Find where the given text appears and provide that cell's center as (X, Y) coordinate. 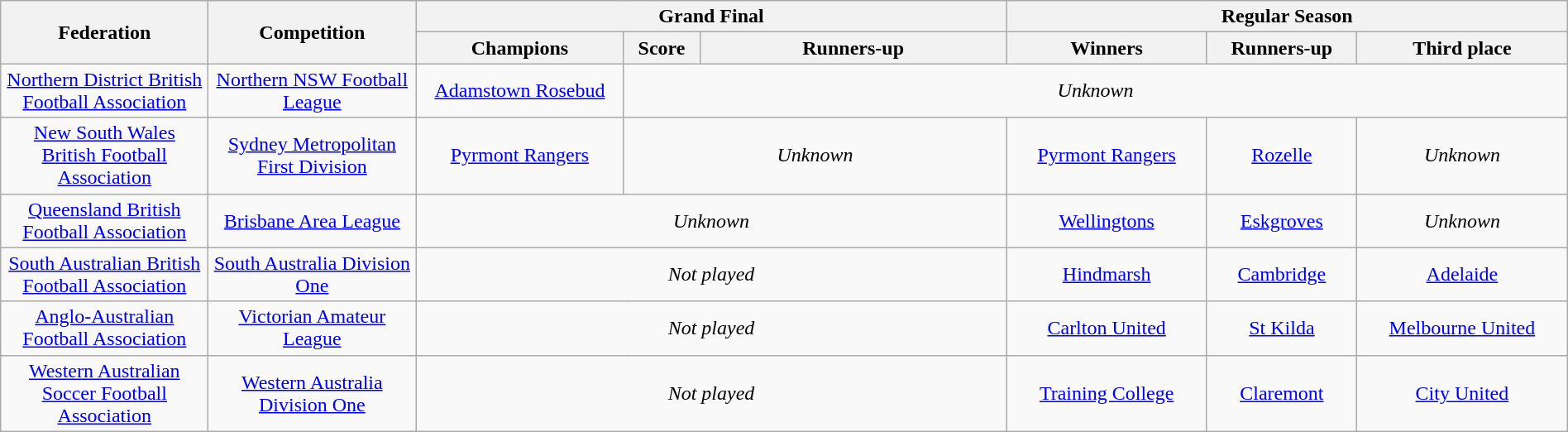
Rozelle (1282, 156)
Grand Final (711, 17)
St Kilda (1282, 328)
Champions (519, 48)
Regular Season (1287, 17)
Wellingtons (1107, 220)
Queensland British Football Association (104, 220)
Federation (104, 32)
Sydney Metropolitan First Division (313, 156)
Cambridge (1282, 275)
Training College (1107, 393)
Melbourne United (1462, 328)
Competition (313, 32)
South Australian British Football Association (104, 275)
Hindmarsh (1107, 275)
Adelaide (1462, 275)
Anglo-Australian Football Association (104, 328)
Victorian Amateur League (313, 328)
Score (662, 48)
Brisbane Area League (313, 220)
Claremont (1282, 393)
Third place (1462, 48)
New South Wales British Football Association (104, 156)
Northern NSW Football League (313, 91)
South Australia Division One (313, 275)
City United (1462, 393)
Winners (1107, 48)
Eskgroves (1282, 220)
Adamstown Rosebud (519, 91)
Carlton United (1107, 328)
Western Australia Division One (313, 393)
Northern District British Football Association (104, 91)
Western Australian Soccer Football Association (104, 393)
